Pinpoint the cell where the given text exists, returning its (x, y) midpoint coordinate. 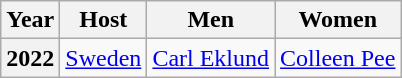
Colleen Pee (338, 58)
Men (211, 20)
Women (338, 20)
Sweden (104, 58)
Host (104, 20)
Carl Eklund (211, 58)
Year (30, 20)
2022 (30, 58)
